Output the [X, Y] coordinate of the center of the cell containing the given text.  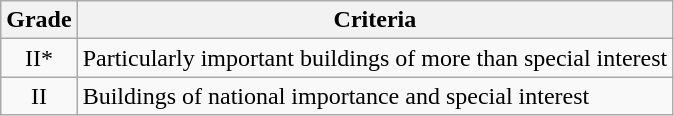
Particularly important buildings of more than special interest [375, 58]
Grade [39, 20]
II* [39, 58]
Buildings of national importance and special interest [375, 96]
Criteria [375, 20]
II [39, 96]
